Return [X, Y] of the center of cell containing provided text 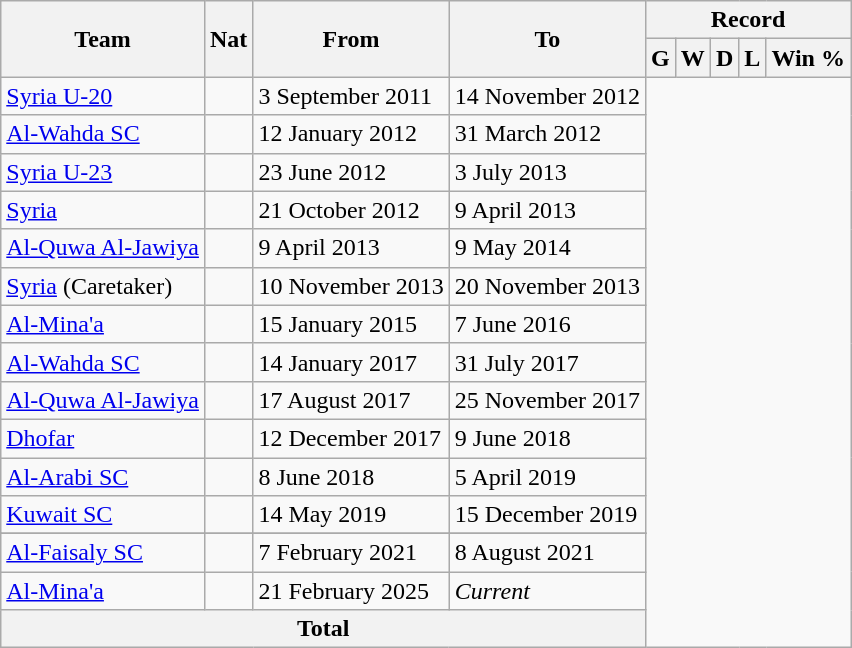
15 January 2015 [351, 324]
To [547, 39]
Syria U-20 [103, 96]
14 May 2019 [351, 515]
From [351, 39]
3 July 2013 [547, 172]
Al-Faisaly SC [103, 553]
W [692, 58]
31 July 2017 [547, 362]
Record [748, 20]
7 February 2021 [351, 553]
Kuwait SC [103, 515]
3 September 2011 [351, 96]
Total [324, 629]
20 November 2013 [547, 286]
12 January 2012 [351, 134]
Dhofar [103, 438]
10 November 2013 [351, 286]
Win % [808, 58]
L [752, 58]
12 December 2017 [351, 438]
21 February 2025 [351, 591]
D [724, 58]
Al-Arabi SC [103, 477]
G [661, 58]
14 January 2017 [351, 362]
Syria U-23 [103, 172]
15 December 2019 [547, 515]
8 August 2021 [547, 553]
Syria [103, 210]
9 May 2014 [547, 248]
25 November 2017 [547, 400]
5 April 2019 [547, 477]
7 June 2016 [547, 324]
Syria (Caretaker) [103, 286]
17 August 2017 [351, 400]
21 October 2012 [351, 210]
8 June 2018 [351, 477]
9 June 2018 [547, 438]
23 June 2012 [351, 172]
31 March 2012 [547, 134]
Team [103, 39]
Nat [228, 39]
14 November 2012 [547, 96]
Current [547, 591]
